Return [X, Y] of the center of cell containing provided text 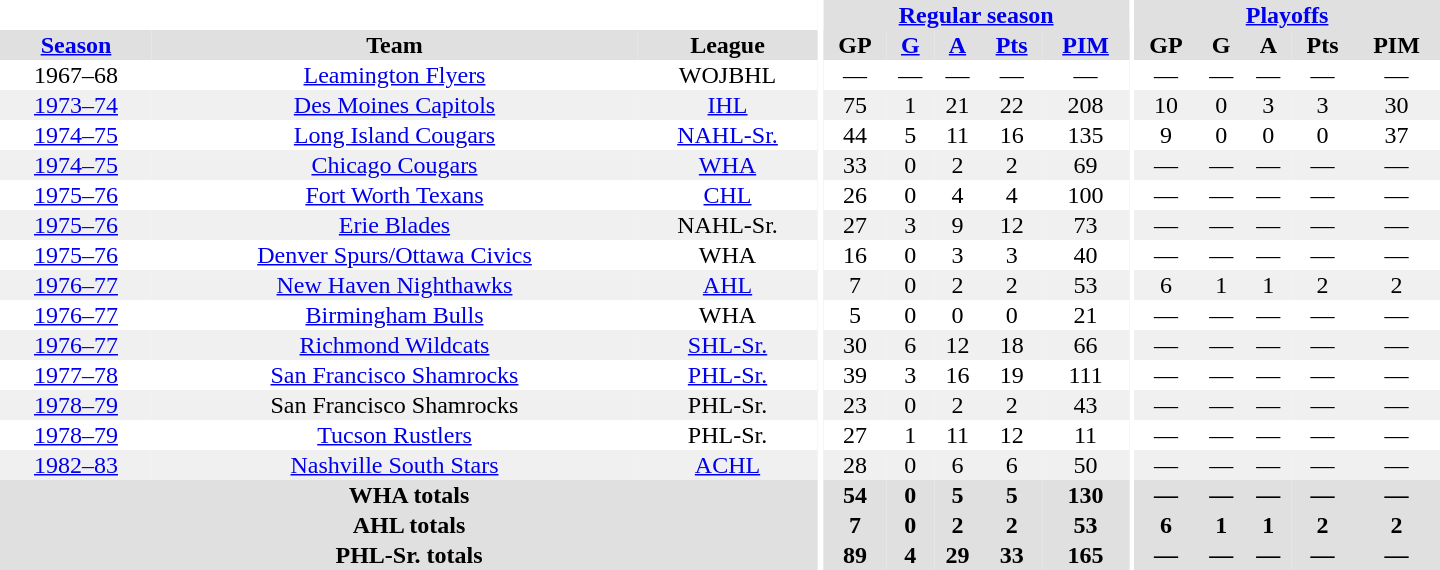
AHL totals [409, 525]
Regular season [976, 15]
29 [958, 555]
Playoffs [1287, 15]
Fort Worth Texans [394, 195]
111 [1086, 375]
Nashville South Stars [394, 465]
Denver Spurs/Ottawa Civics [394, 255]
37 [1396, 135]
69 [1086, 165]
Long Island Cougars [394, 135]
100 [1086, 195]
League [728, 45]
Richmond Wildcats [394, 345]
PHL-Sr. totals [409, 555]
75 [854, 105]
Leamington Flyers [394, 75]
44 [854, 135]
Chicago Cougars [394, 165]
CHL [728, 195]
50 [1086, 465]
19 [1012, 375]
Tucson Rustlers [394, 435]
New Haven Nighthawks [394, 285]
Birmingham Bulls [394, 315]
SHL-Sr. [728, 345]
22 [1012, 105]
135 [1086, 135]
AHL [728, 285]
43 [1086, 405]
73 [1086, 225]
54 [854, 495]
IHL [728, 105]
89 [854, 555]
Erie Blades [394, 225]
1967–68 [76, 75]
208 [1086, 105]
165 [1086, 555]
WOJBHL [728, 75]
18 [1012, 345]
23 [854, 405]
10 [1166, 105]
1982–83 [76, 465]
39 [854, 375]
Team [394, 45]
26 [854, 195]
40 [1086, 255]
ACHL [728, 465]
130 [1086, 495]
Season [76, 45]
66 [1086, 345]
1973–74 [76, 105]
28 [854, 465]
1977–78 [76, 375]
WHA totals [409, 495]
Des Moines Capitols [394, 105]
